Detect which cell encompasses the target text, then output its [X, Y] center coordinate. 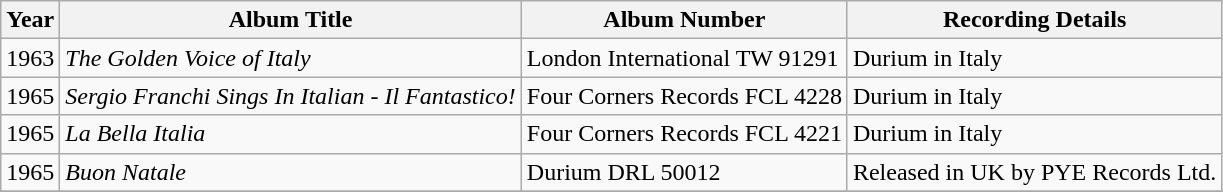
Year [30, 20]
Recording Details [1034, 20]
Four Corners Records FCL 4228 [684, 96]
The Golden Voice of Italy [290, 58]
Buon Natale [290, 172]
Durium DRL 50012 [684, 172]
Released in UK by PYE Records Ltd. [1034, 172]
La Bella Italia [290, 134]
Album Number [684, 20]
1963 [30, 58]
Album Title [290, 20]
Four Corners Records FCL 4221 [684, 134]
London International TW 91291 [684, 58]
Sergio Franchi Sings In Italian - Il Fantastico! [290, 96]
